From the cell containing the given text, extract its center point as (X, Y) coordinate. 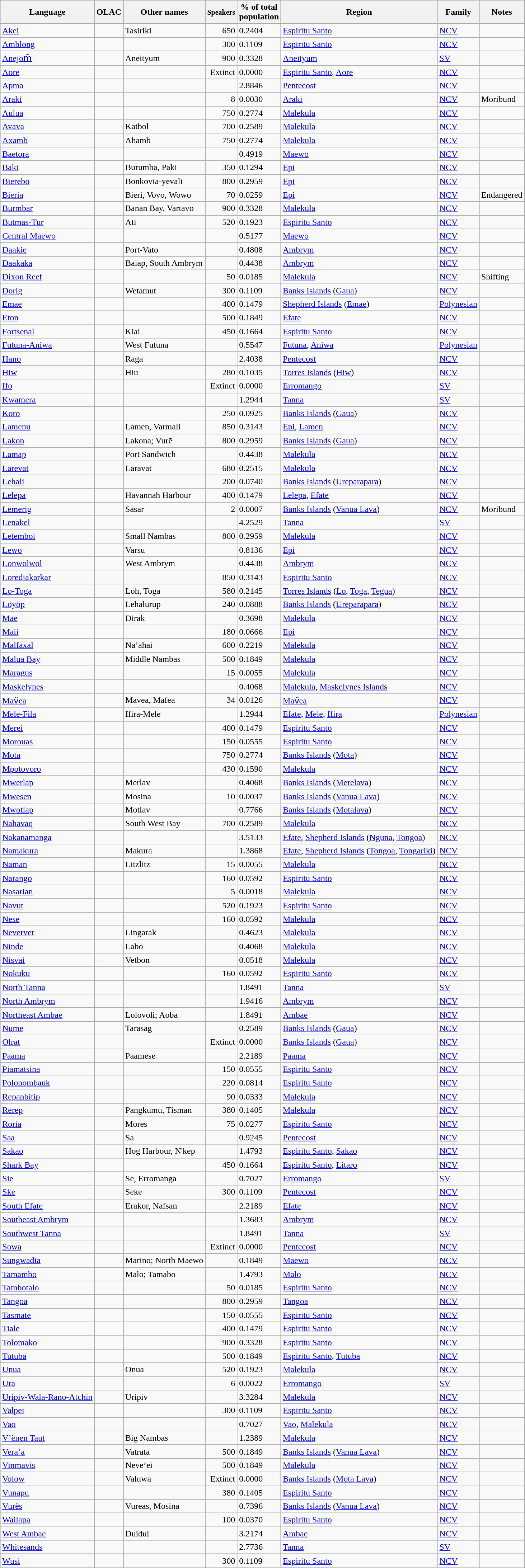
Malekula, Maskelynes Islands (360, 686)
Roria (47, 1124)
Volow (47, 1479)
Banan Bay, Vartavo (164, 208)
Pangkumu, Tisman (164, 1110)
Baki (47, 168)
Labo (164, 946)
Daakie (47, 249)
0.7766 (259, 810)
0.0814 (259, 1083)
0.5547 (259, 345)
Vunapu (47, 1493)
Aore (47, 72)
Vureas, Mosina (164, 1506)
Lehali (47, 481)
5 (221, 892)
3.3284 (259, 1397)
Vao (47, 1424)
Kiai (164, 331)
0.2404 (259, 30)
250 (221, 413)
8 (221, 99)
Seke (164, 1192)
0.0007 (259, 509)
V’ënen Taut (47, 1438)
0.0037 (259, 796)
Ati (164, 222)
Valpei (47, 1411)
Banks Islands (Mota Lava) (360, 1479)
Port Sandwich (164, 454)
Lolovoli; Aoba (164, 1014)
Axamb (47, 140)
Tarasag (164, 1028)
Lenakel (47, 523)
Baetora (47, 154)
Tasiriki (164, 30)
Mwotlap (47, 810)
Dirak (164, 618)
Bierebo (47, 181)
Narango (47, 878)
1.3868 (259, 851)
240 (221, 604)
Olrat (47, 1042)
Southeast Ambrym (47, 1219)
Tiale (47, 1329)
0.7396 (259, 1506)
0.0022 (259, 1383)
Futuna-Aniwa (47, 345)
West Ambae (47, 1534)
Other names (164, 12)
Banks Islands (Merelava) (360, 782)
Akei (47, 30)
Piamatsina (47, 1069)
Katbol (164, 127)
Fortsenal (47, 331)
Tamambo (47, 1274)
Paamese (164, 1056)
– (109, 960)
South Efate (47, 1206)
Tolomako (47, 1342)
Shark Bay (47, 1165)
Vatrata (164, 1451)
Ahamb (164, 140)
Lakona; Vurē (164, 441)
North Tanna (47, 987)
Port-Vato (164, 249)
West Futuna (164, 345)
Merei (47, 728)
Endangered (502, 195)
0.0277 (259, 1124)
Naman (47, 865)
Sa (164, 1138)
Saa (47, 1138)
Raga (164, 359)
Vurës (47, 1506)
Sungwadia (47, 1260)
West Ambrym (164, 564)
Mele-Fila (47, 714)
Polonombauk (47, 1083)
Daakaka (47, 263)
0.1294 (259, 168)
Notes (502, 12)
Butmas-Tur (47, 222)
Maii (47, 632)
Nakanamanga (47, 837)
0.0888 (259, 604)
Makura (164, 851)
Hog Harbour, N'kep (164, 1151)
Espiritu Santo, Sakao (360, 1151)
4.2529 (259, 523)
Whitesands (47, 1547)
Vao, Malekula (360, 1424)
Unua (47, 1370)
Small Nambas (164, 536)
Mwesen (47, 796)
650 (221, 30)
Mavea, Mafea (164, 700)
Rerep (47, 1110)
0.0666 (259, 632)
Northeast Ambae (47, 1014)
Lo-Toga (47, 591)
OLAC (109, 12)
Lewo (47, 550)
0.2515 (259, 468)
Onua (164, 1370)
Futuna, Aniwa (360, 345)
0.0259 (259, 195)
Torres Islands (Hiw) (360, 372)
600 (221, 645)
Mae (47, 618)
Espiritu Santo, Aore (360, 72)
Merlav (164, 782)
Speakers (221, 12)
Navut (47, 905)
Mores (164, 1124)
2.4038 (259, 359)
1.2389 (259, 1438)
Namakura (47, 851)
Shifting (502, 277)
Letemboi (47, 536)
Epi, Lamen (360, 427)
350 (221, 168)
0.9245 (259, 1138)
Mota (47, 755)
Neverver (47, 933)
Malfaxal (47, 645)
Sowa (47, 1247)
Shepherd Islands (Emae) (360, 304)
Tutuba (47, 1356)
280 (221, 372)
Uripiv (164, 1397)
Tasmate (47, 1315)
Hano (47, 359)
2 (221, 509)
Löyöp (47, 604)
Middle Nambas (164, 659)
2.7736 (259, 1547)
Nisvai (47, 960)
Big Nambas (164, 1438)
Lemerig (47, 509)
Espiritu Santo, Litaro (360, 1165)
North Ambrym (47, 1001)
Marino; North Maewo (164, 1260)
0.4623 (259, 933)
Lamap (47, 454)
Litzlitz (164, 865)
0.8136 (259, 550)
Repanbitip (47, 1097)
0.1035 (259, 372)
0.2145 (259, 591)
Wailapa (47, 1520)
Nahavaq (47, 823)
Language (47, 12)
Havannah Harbour (164, 495)
Efate, Mele, Ifira (360, 714)
Motlav (164, 810)
0.0740 (259, 481)
90 (221, 1097)
Lingarak (164, 933)
Varsu (164, 550)
% of totalpopulation (259, 12)
Banks Islands (Motalava) (360, 810)
Lamenu (47, 427)
Espiritu Santo, Tutuba (360, 1356)
Vinmavis (47, 1465)
Vetbon (164, 960)
Lorediakarkar (47, 577)
Wetamut (164, 290)
Lelepa, Efate (360, 495)
Lamen, Varmali (164, 427)
Hiu (164, 372)
Nokuku (47, 974)
220 (221, 1083)
0.4919 (259, 154)
180 (221, 632)
0.0370 (259, 1520)
Baiap, South Ambrym (164, 263)
Region (360, 12)
0.3698 (259, 618)
Lehalurup (164, 604)
Avava (47, 127)
Ninde (47, 946)
Koro (47, 413)
Uripiv-Wala-Rano-Atchin (47, 1397)
Mwerlap (47, 782)
Ura (47, 1383)
1.3683 (259, 1219)
200 (221, 481)
10 (221, 796)
Ifira-Mele (164, 714)
Mpotovoro (47, 769)
0.2219 (259, 645)
0.4808 (259, 249)
0.0030 (259, 99)
Lonwolwol (47, 564)
0.0126 (259, 700)
Malua Bay (47, 659)
Nasarian (47, 892)
Burmbar (47, 208)
Bieri, Vovo, Wowo (164, 195)
Maskelynes (47, 686)
Lelepa (47, 495)
Erakor, Nafsan (164, 1206)
Malo; Tamabo (164, 1274)
34 (221, 700)
Emae (47, 304)
Duidui (164, 1534)
430 (221, 769)
3.2174 (259, 1534)
100 (221, 1520)
Neve’ei (164, 1465)
0.1590 (259, 769)
Torres Islands (Lo, Toga, Tegua) (360, 591)
Burumba, Paki (164, 168)
Efate, Shepherd Islands (Nguna, Tongoa) (360, 837)
Ifo (47, 386)
Southwest Tanna (47, 1233)
Malo (360, 1274)
Sasar (164, 509)
3.5133 (259, 837)
Dorig (47, 290)
0.5177 (259, 236)
0.0925 (259, 413)
Efate, Shepherd Islands (Tongoa, Tongariki) (360, 851)
Sakao (47, 1151)
Ske (47, 1192)
Kwamera (47, 400)
Aulua (47, 113)
70 (221, 195)
Eton (47, 318)
Maragus (47, 673)
Morouas (47, 741)
Valuwa (164, 1479)
Vera’a (47, 1451)
Bieria (47, 195)
Central Maewo (47, 236)
Nese (47, 919)
Tambotalo (47, 1288)
Hiw (47, 372)
Nume (47, 1028)
Wusi (47, 1561)
Dixon Reef (47, 277)
Sie (47, 1178)
Amblong (47, 44)
Se, Erromanga (164, 1178)
Bonkovia-yevali (164, 181)
South West Bay (164, 823)
2.8846 (259, 86)
Family (458, 12)
Lakon (47, 441)
75 (221, 1124)
6 (221, 1383)
680 (221, 468)
0.0518 (259, 960)
0.0333 (259, 1097)
0.0018 (259, 892)
Loh, Toga (164, 591)
580 (221, 591)
Banks Islands (Mota) (360, 755)
Apma (47, 86)
Mosina (164, 796)
Laravat (164, 468)
Na’ahai (164, 645)
Anejom̃ (47, 58)
1.9416 (259, 1001)
Larevat (47, 468)
